Search for the cell housing the specified text and yield its (x, y) center coordinate. 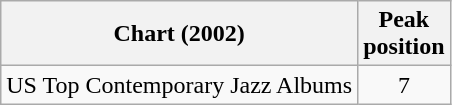
Peakposition (404, 34)
Chart (2002) (180, 34)
7 (404, 85)
US Top Contemporary Jazz Albums (180, 85)
